For the text-containing cell, return its midpoint in [x, y] coordinate format. 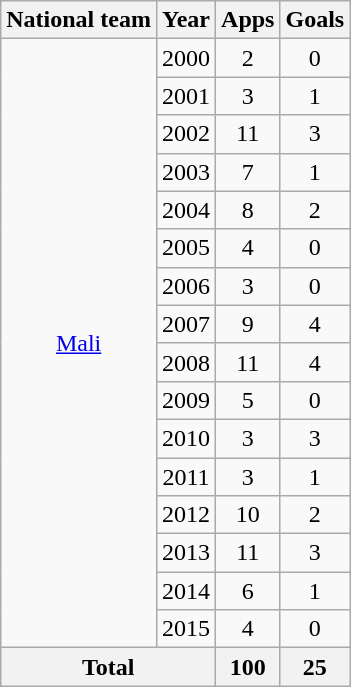
100 [248, 667]
2011 [186, 477]
2005 [186, 248]
10 [248, 515]
Mali [79, 344]
Total [108, 667]
2010 [186, 438]
2014 [186, 591]
Apps [248, 20]
2007 [186, 324]
7 [248, 172]
2006 [186, 286]
2000 [186, 58]
25 [315, 667]
5 [248, 400]
2004 [186, 210]
2012 [186, 515]
2009 [186, 400]
2013 [186, 553]
National team [79, 20]
6 [248, 591]
2008 [186, 362]
8 [248, 210]
2015 [186, 629]
2002 [186, 134]
Goals [315, 20]
2001 [186, 96]
2003 [186, 172]
9 [248, 324]
Year [186, 20]
